For the text-containing cell, return its midpoint in (X, Y) coordinate format. 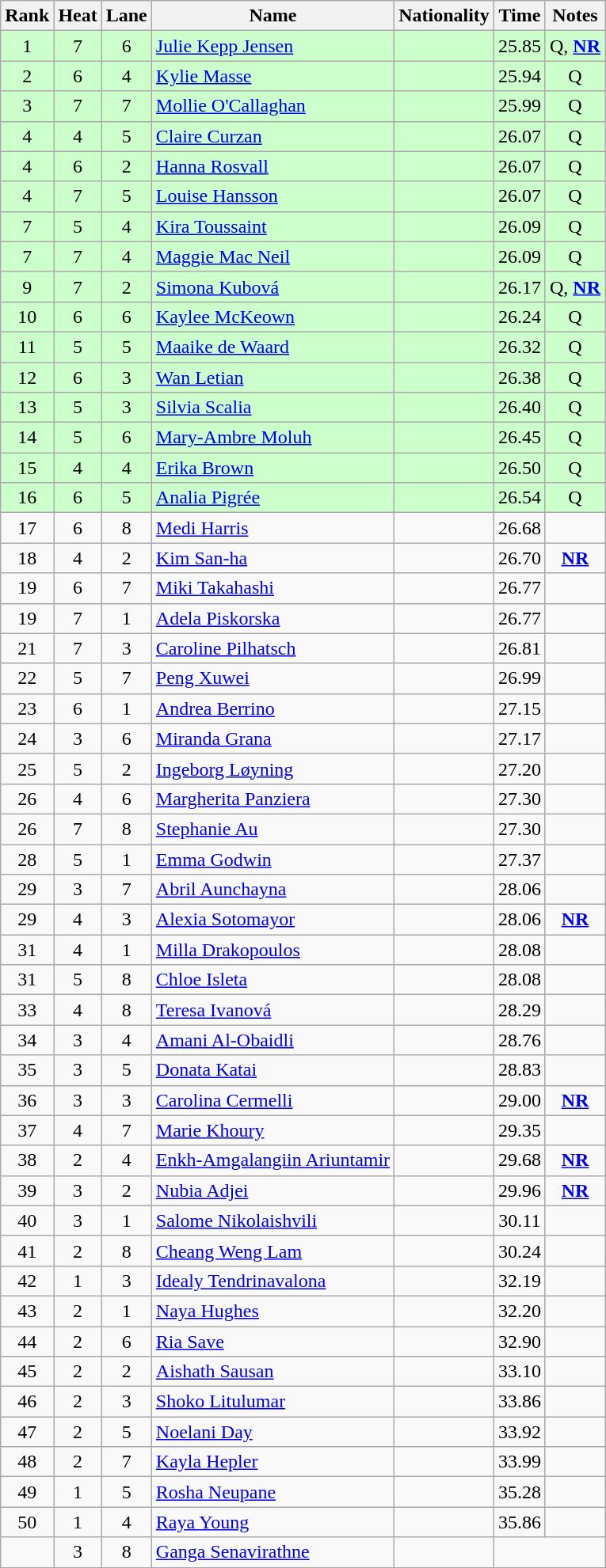
42 (27, 1281)
34 (27, 1040)
16 (27, 498)
33 (27, 1010)
45 (27, 1372)
26.50 (520, 468)
28.29 (520, 1010)
26.38 (520, 378)
28 (27, 859)
Salome Nikolaishvili (273, 1221)
Simona Kubová (273, 287)
30.11 (520, 1221)
Miki Takahashi (273, 588)
26.70 (520, 558)
26.45 (520, 438)
26.99 (520, 678)
Miranda Grana (273, 738)
Noelani Day (273, 1432)
35 (27, 1070)
30.24 (520, 1251)
44 (27, 1342)
32.20 (520, 1311)
Erika Brown (273, 468)
26.32 (520, 347)
18 (27, 558)
26.40 (520, 408)
23 (27, 708)
Cheang Weng Lam (273, 1251)
26.24 (520, 317)
40 (27, 1221)
21 (27, 648)
9 (27, 287)
32.90 (520, 1342)
25.94 (520, 76)
Maggie Mac Neil (273, 256)
27.15 (520, 708)
Kim San-ha (273, 558)
Analia Pigrée (273, 498)
47 (27, 1432)
26.68 (520, 528)
13 (27, 408)
24 (27, 738)
27.20 (520, 769)
Kaylee McKeown (273, 317)
Naya Hughes (273, 1311)
26.54 (520, 498)
Milla Drakopoulos (273, 950)
25.99 (520, 106)
Shoko Litulumar (273, 1402)
38 (27, 1160)
Idealy Tendrinavalona (273, 1281)
33.99 (520, 1462)
27.17 (520, 738)
25.85 (520, 46)
49 (27, 1492)
Nubia Adjei (273, 1190)
17 (27, 528)
Peng Xuwei (273, 678)
Ingeborg Løyning (273, 769)
Ria Save (273, 1342)
Rosha Neupane (273, 1492)
29.96 (520, 1190)
41 (27, 1251)
Raya Young (273, 1522)
37 (27, 1130)
46 (27, 1402)
Rank (27, 16)
14 (27, 438)
Donata Katai (273, 1070)
35.28 (520, 1492)
Maaike de Waard (273, 347)
Adela Piskorska (273, 618)
Teresa Ivanová (273, 1010)
29.00 (520, 1100)
33.92 (520, 1432)
Enkh-Amgalangiin Ariuntamir (273, 1160)
26.81 (520, 648)
Medi Harris (273, 528)
Wan Letian (273, 378)
Caroline Pilhatsch (273, 648)
Silvia Scalia (273, 408)
Abril Aunchayna (273, 890)
Notes (575, 16)
Andrea Berrino (273, 708)
26.17 (520, 287)
48 (27, 1462)
29.68 (520, 1160)
Ganga Senavirathne (273, 1552)
25 (27, 769)
Heat (78, 16)
Name (273, 16)
Nationality (444, 16)
Kayla Hepler (273, 1462)
Louise Hansson (273, 196)
Time (520, 16)
27.37 (520, 859)
33.86 (520, 1402)
Carolina Cermelli (273, 1100)
29.35 (520, 1130)
11 (27, 347)
28.76 (520, 1040)
33.10 (520, 1372)
Claire Curzan (273, 136)
Hanna Rosvall (273, 166)
Marie Khoury (273, 1130)
35.86 (520, 1522)
15 (27, 468)
36 (27, 1100)
Mollie O'Callaghan (273, 106)
Emma Godwin (273, 859)
Kira Toussaint (273, 226)
28.83 (520, 1070)
Stephanie Au (273, 829)
12 (27, 378)
Aishath Sausan (273, 1372)
Lane (127, 16)
22 (27, 678)
Amani Al-Obaidli (273, 1040)
39 (27, 1190)
10 (27, 317)
Margherita Panziera (273, 799)
Kylie Masse (273, 76)
32.19 (520, 1281)
Mary-Ambre Moluh (273, 438)
Chloe Isleta (273, 980)
Julie Kepp Jensen (273, 46)
Alexia Sotomayor (273, 920)
43 (27, 1311)
50 (27, 1522)
